Locate the cell with the specified text and output its (X, Y) center coordinate. 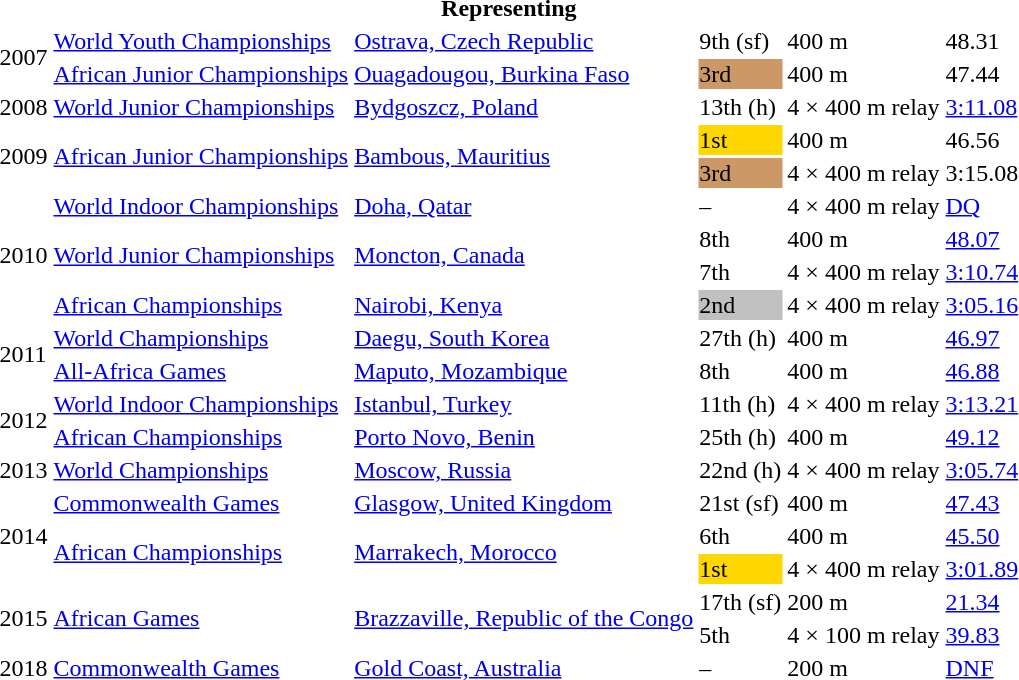
All-Africa Games (201, 371)
Doha, Qatar (524, 206)
Bydgoszcz, Poland (524, 107)
21st (sf) (740, 503)
Ostrava, Czech Republic (524, 41)
Commonwealth Games (201, 503)
Bambous, Mauritius (524, 156)
Nairobi, Kenya (524, 305)
– (740, 206)
9th (sf) (740, 41)
22nd (h) (740, 470)
27th (h) (740, 338)
Maputo, Mozambique (524, 371)
Istanbul, Turkey (524, 404)
200 m (864, 602)
2nd (740, 305)
Ouagadougou, Burkina Faso (524, 74)
Porto Novo, Benin (524, 437)
Marrakech, Morocco (524, 552)
17th (sf) (740, 602)
4 × 100 m relay (864, 635)
25th (h) (740, 437)
African Games (201, 618)
13th (h) (740, 107)
Moncton, Canada (524, 256)
Brazzaville, Republic of the Congo (524, 618)
World Youth Championships (201, 41)
Daegu, South Korea (524, 338)
11th (h) (740, 404)
Glasgow, United Kingdom (524, 503)
7th (740, 272)
5th (740, 635)
Moscow, Russia (524, 470)
6th (740, 536)
